Return the (x, y) coordinate for the center point of the cell that contains the specified text.  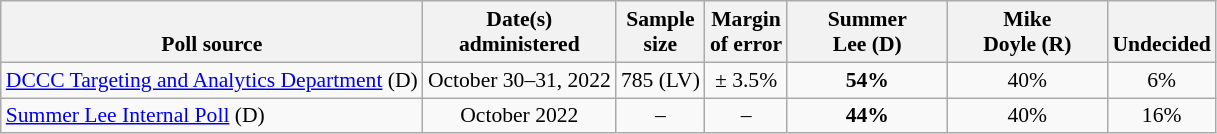
October 30–31, 2022 (520, 80)
Poll source (212, 32)
785 (LV) (660, 80)
6% (1161, 80)
Marginof error (746, 32)
Summer Lee Internal Poll (D) (212, 116)
± 3.5% (746, 80)
DCCC Targeting and Analytics Department (D) (212, 80)
44% (867, 116)
October 2022 (520, 116)
Undecided (1161, 32)
Samplesize (660, 32)
MikeDoyle (R) (1027, 32)
16% (1161, 116)
Date(s)administered (520, 32)
SummerLee (D) (867, 32)
54% (867, 80)
